Pinpoint the cell where the given text exists, returning its [x, y] midpoint coordinate. 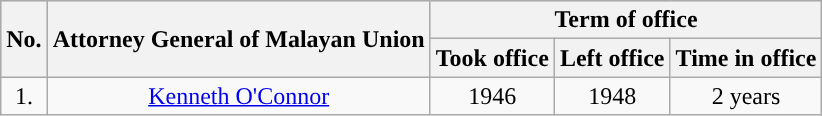
1. [24, 96]
Took office [492, 58]
Kenneth O'Connor [238, 96]
Term of office [626, 20]
1946 [492, 96]
No. [24, 39]
2 years [746, 96]
Attorney General of Malayan Union [238, 39]
1948 [612, 96]
Left office [612, 58]
Time in office [746, 58]
